Scan for the cell matching the given text and deliver its [X, Y] coordinate at center. 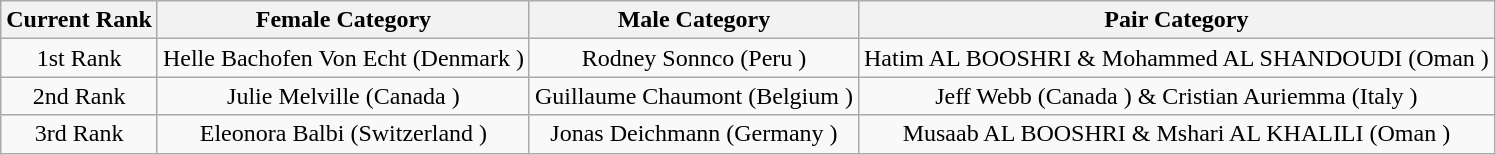
Eleonora Balbi (Switzerland ) [343, 134]
Jonas Deichmann (Germany ) [694, 134]
Julie Melville (Canada ) [343, 96]
Current Rank [80, 20]
2nd Rank [80, 96]
Jeff Webb (Canada ) & Cristian Auriemma (Italy ) [1176, 96]
Rodney Sonnco (Peru ) [694, 58]
3rd Rank [80, 134]
Female Category [343, 20]
Hatim AL BOOSHRI & Mohammed AL SHANDOUDI (Oman ) [1176, 58]
Helle Bachofen Von Echt (Denmark ) [343, 58]
Male Category [694, 20]
Guillaume Chaumont (Belgium ) [694, 96]
Pair Category [1176, 20]
Musaab AL BOOSHRI & Mshari AL KHALILI (Oman ) [1176, 134]
1st Rank [80, 58]
